From the cell containing the given text, extract its center point as (X, Y) coordinate. 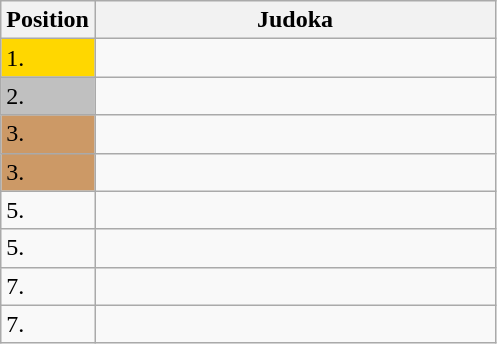
2. (48, 96)
1. (48, 58)
Position (48, 20)
Judoka (294, 20)
